Identify which cell holds the provided text, then report its [x, y] central coordinate. 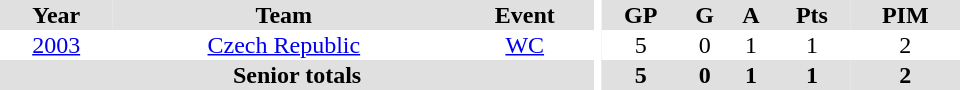
G [705, 15]
Pts [812, 15]
Event [524, 15]
PIM [905, 15]
Year [56, 15]
Team [284, 15]
Czech Republic [284, 45]
A [752, 15]
2003 [56, 45]
WC [524, 45]
GP [641, 15]
Senior totals [297, 75]
